From the cell containing the given text, extract its center point as (X, Y) coordinate. 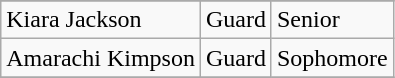
Sophomore (332, 58)
Kiara Jackson (101, 20)
Senior (332, 20)
Amarachi Kimpson (101, 58)
